Return (X, Y) of the center of cell containing provided text 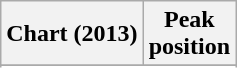
Chart (2013) (72, 34)
Peakposition (189, 34)
